Return [x, y] of the center of cell containing provided text 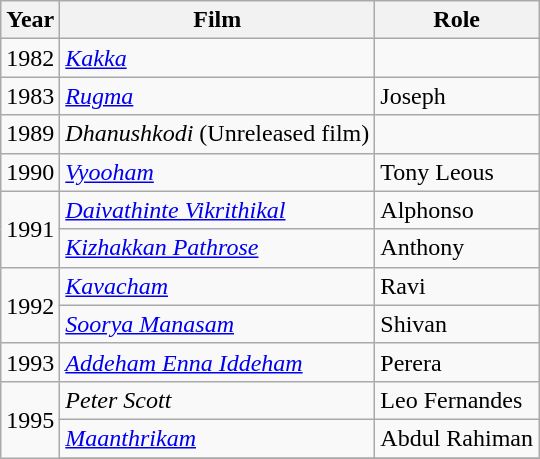
Kavacham [218, 286]
Kizhakkan Pathrose [218, 248]
Peter Scott [218, 400]
1989 [30, 134]
Perera [457, 362]
Abdul Rahiman [457, 438]
1995 [30, 419]
1991 [30, 229]
1993 [30, 362]
Daivathinte Vikrithikal [218, 210]
Shivan [457, 324]
Kakka [218, 58]
1990 [30, 172]
Joseph [457, 96]
1982 [30, 58]
Film [218, 20]
Role [457, 20]
Maanthrikam [218, 438]
1983 [30, 96]
Ravi [457, 286]
Alphonso [457, 210]
1992 [30, 305]
Anthony [457, 248]
Year [30, 20]
Rugma [218, 96]
Leo Fernandes [457, 400]
Dhanushkodi (Unreleased film) [218, 134]
Vyooham [218, 172]
Soorya Manasam [218, 324]
Addeham Enna Iddeham [218, 362]
Tony Leous [457, 172]
